Pinpoint the cell where the given text exists, returning its [x, y] midpoint coordinate. 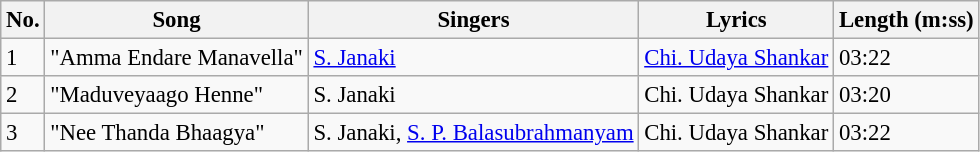
Lyrics [736, 20]
3 [23, 133]
Song [176, 20]
1 [23, 58]
"Amma Endare Manavella" [176, 58]
03:20 [906, 95]
No. [23, 20]
S. Janaki, S. P. Balasubrahmanyam [474, 133]
"Nee Thanda Bhaagya" [176, 133]
Singers [474, 20]
2 [23, 95]
Length (m:ss) [906, 20]
"Maduveyaago Henne" [176, 95]
